Search for the cell housing the specified text and yield its [X, Y] center coordinate. 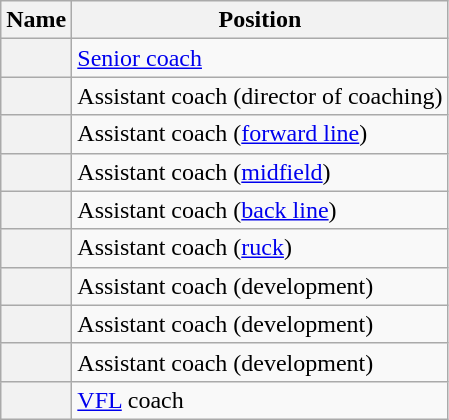
Assistant coach (ruck) [260, 248]
Senior coach [260, 58]
Assistant coach (back line) [260, 210]
Assistant coach (midfield) [260, 172]
Name [36, 20]
Position [260, 20]
Assistant coach (forward line) [260, 134]
Assistant coach (director of coaching) [260, 96]
VFL coach [260, 400]
